Scan for the cell matching the given text and deliver its [X, Y] coordinate at center. 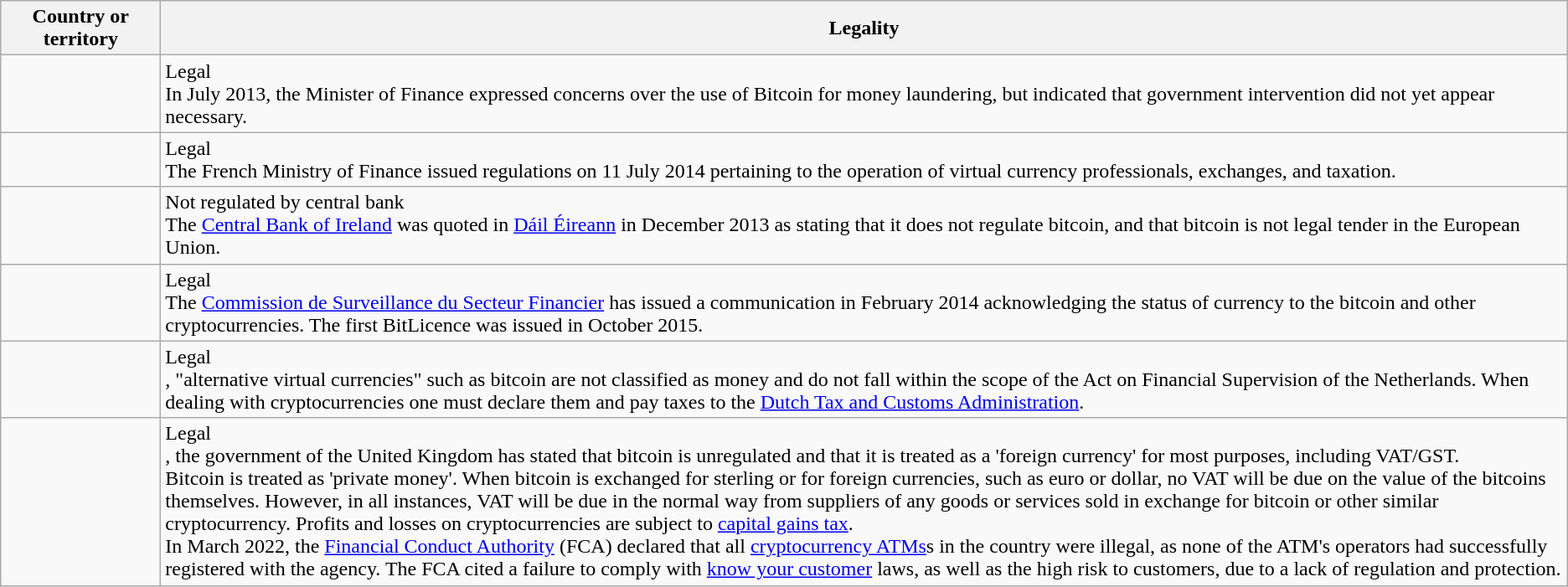
Legality [864, 28]
Country or territory [80, 28]
